Identify which cell holds the provided text, then report its (x, y) central coordinate. 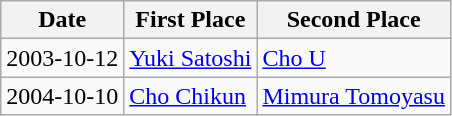
Cho Chikun (190, 96)
First Place (190, 20)
Second Place (354, 20)
Cho U (354, 58)
Mimura Tomoyasu (354, 96)
2003-10-12 (62, 58)
2004-10-10 (62, 96)
Date (62, 20)
Yuki Satoshi (190, 58)
